Locate the cell with the specified text and output its [x, y] center coordinate. 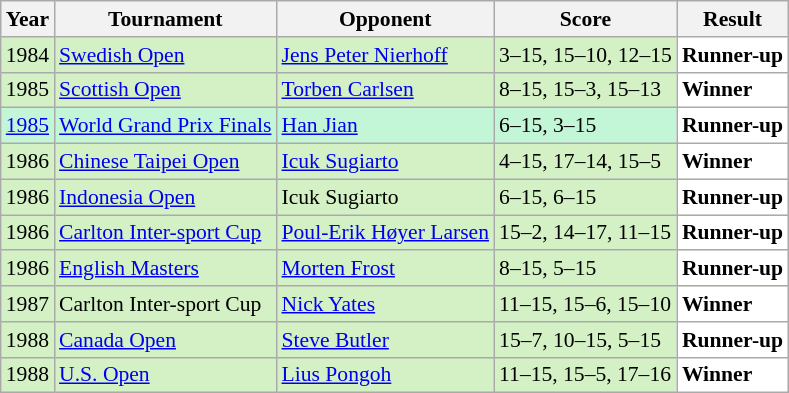
Steve Butler [385, 340]
U.S. Open [165, 375]
Score [586, 19]
6–15, 6–15 [586, 197]
Han Jian [385, 126]
World Grand Prix Finals [165, 126]
15–2, 14–17, 11–15 [586, 233]
Torben Carlsen [385, 90]
Lius Pongoh [385, 375]
1984 [28, 55]
Nick Yates [385, 304]
Indonesia Open [165, 197]
15–7, 10–15, 5–15 [586, 340]
Morten Frost [385, 269]
4–15, 17–14, 15–5 [586, 162]
Canada Open [165, 340]
11–15, 15–6, 15–10 [586, 304]
11–15, 15–5, 17–16 [586, 375]
Poul-Erik Høyer Larsen [385, 233]
3–15, 15–10, 12–15 [586, 55]
English Masters [165, 269]
Swedish Open [165, 55]
Jens Peter Nierhoff [385, 55]
1987 [28, 304]
8–15, 5–15 [586, 269]
8–15, 15–3, 15–13 [586, 90]
Chinese Taipei Open [165, 162]
Scottish Open [165, 90]
Opponent [385, 19]
Year [28, 19]
6–15, 3–15 [586, 126]
Result [732, 19]
Tournament [165, 19]
